Search for the cell housing the specified text and yield its (x, y) center coordinate. 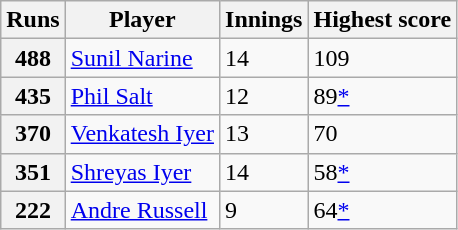
Shreyas Iyer (142, 172)
222 (33, 210)
64* (382, 210)
Highest score (382, 20)
Sunil Narine (142, 58)
Innings (264, 20)
370 (33, 134)
9 (264, 210)
89* (382, 96)
Player (142, 20)
Phil Salt (142, 96)
435 (33, 96)
351 (33, 172)
488 (33, 58)
109 (382, 58)
58* (382, 172)
12 (264, 96)
70 (382, 134)
13 (264, 134)
Andre Russell (142, 210)
Venkatesh Iyer (142, 134)
Runs (33, 20)
